Find where the given text appears and provide that cell's center as (x, y) coordinate. 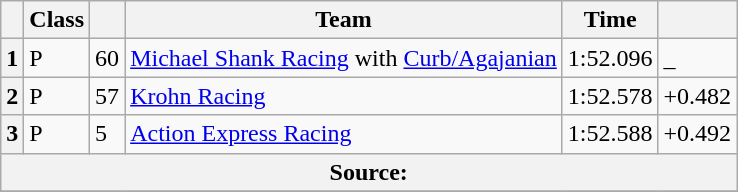
57 (108, 96)
+0.482 (698, 96)
1:52.588 (610, 134)
2 (12, 96)
Team (344, 20)
1:52.578 (610, 96)
1:52.096 (610, 58)
3 (12, 134)
1 (12, 58)
5 (108, 134)
Krohn Racing (344, 96)
Time (610, 20)
Action Express Racing (344, 134)
Source: (369, 172)
_ (698, 58)
Michael Shank Racing with Curb/Agajanian (344, 58)
Class (57, 20)
+0.492 (698, 134)
60 (108, 58)
